Provide the [x, y] coordinate of the cell's center where the given text is located.  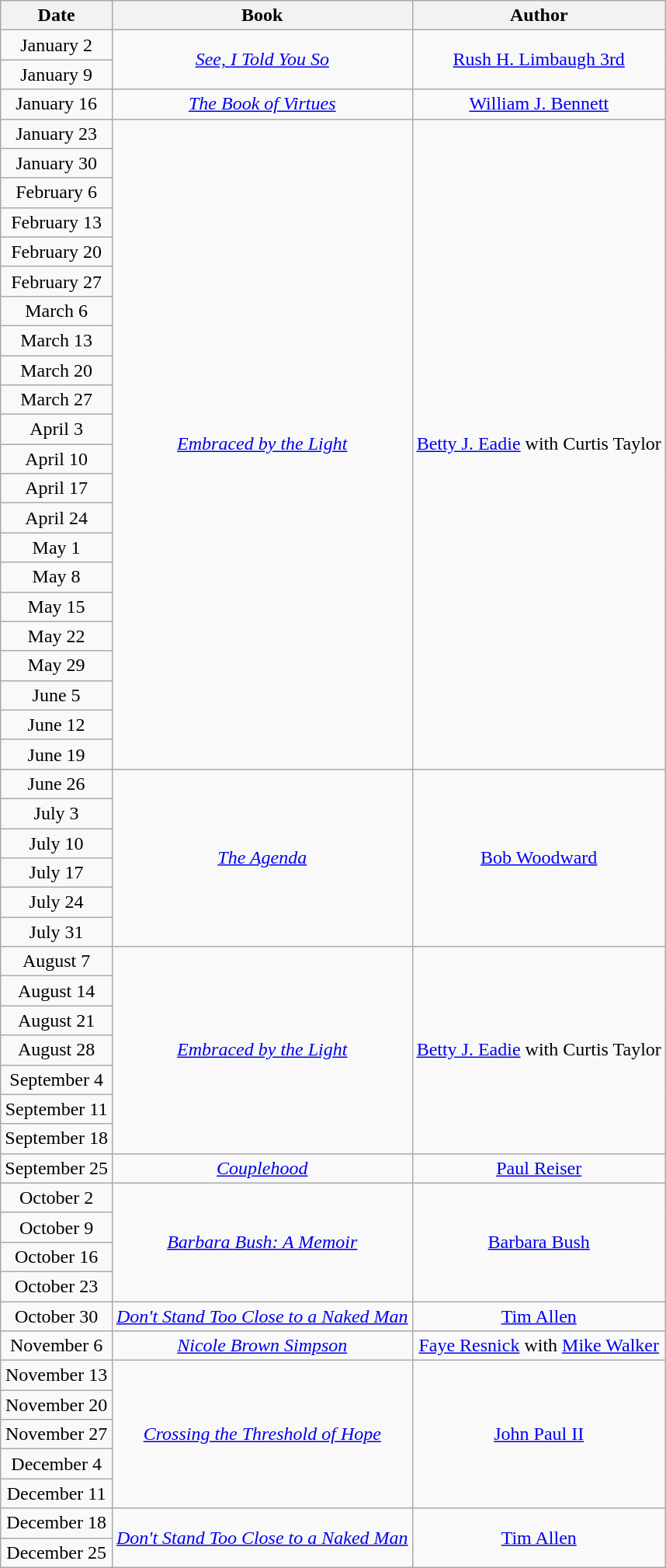
August 7 [57, 961]
October 16 [57, 1257]
October 30 [57, 1316]
March 13 [57, 340]
See, I Told You So [262, 60]
April 10 [57, 459]
January 23 [57, 134]
May 8 [57, 577]
January 2 [57, 45]
September 25 [57, 1168]
July 17 [57, 873]
August 28 [57, 1050]
John Paul II [539, 1434]
Crossing the Threshold of Hope [262, 1434]
December 4 [57, 1464]
February 6 [57, 193]
November 6 [57, 1346]
August 21 [57, 1020]
November 27 [57, 1434]
January 30 [57, 163]
Couplehood [262, 1168]
September 18 [57, 1139]
December 25 [57, 1552]
Nicole Brown Simpson [262, 1346]
William J. Bennett [539, 104]
December 11 [57, 1493]
September 11 [57, 1109]
July 31 [57, 932]
November 13 [57, 1375]
Date [57, 16]
February 20 [57, 252]
May 29 [57, 666]
Faye Resnick with Mike Walker [539, 1346]
December 18 [57, 1523]
January 9 [57, 75]
January 16 [57, 104]
May 15 [57, 607]
The Agenda [262, 857]
October 9 [57, 1227]
The Book of Virtues [262, 104]
November 20 [57, 1405]
Rush H. Limbaugh 3rd [539, 60]
April 24 [57, 518]
June 5 [57, 695]
Book [262, 16]
Barbara Bush [539, 1242]
May 1 [57, 548]
July 24 [57, 902]
February 27 [57, 281]
September 4 [57, 1080]
March 20 [57, 370]
July 3 [57, 813]
July 10 [57, 843]
March 27 [57, 400]
May 22 [57, 636]
Barbara Bush: A Memoir [262, 1242]
June 26 [57, 784]
Author [539, 16]
April 3 [57, 429]
August 14 [57, 991]
Paul Reiser [539, 1168]
March 6 [57, 311]
February 13 [57, 222]
June 19 [57, 754]
April 17 [57, 488]
Bob Woodward [539, 857]
October 2 [57, 1198]
June 12 [57, 725]
October 23 [57, 1286]
